Pinpoint the cell where the given text exists, returning its (X, Y) midpoint coordinate. 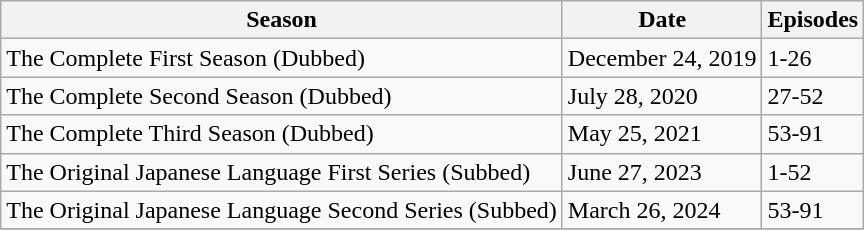
The Complete Third Season (Dubbed) (282, 134)
The Complete Second Season (Dubbed) (282, 96)
27-52 (813, 96)
July 28, 2020 (662, 96)
Date (662, 20)
May 25, 2021 (662, 134)
The Original Japanese Language Second Series (Subbed) (282, 210)
The Original Japanese Language First Series (Subbed) (282, 172)
Episodes (813, 20)
The Complete First Season (Dubbed) (282, 58)
Season (282, 20)
December 24, 2019 (662, 58)
1-26 (813, 58)
1-52 (813, 172)
March 26, 2024 (662, 210)
June 27, 2023 (662, 172)
